Find where the given text appears and provide that cell's center as (x, y) coordinate. 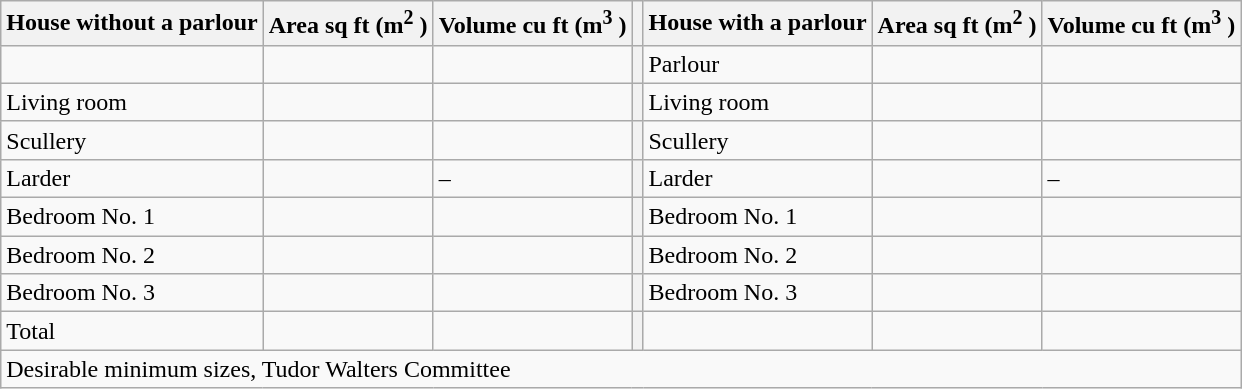
House with a parlour (758, 24)
Total (132, 331)
Parlour (758, 64)
House without a parlour (132, 24)
Desirable minimum sizes, Tudor Walters Committee (621, 369)
